Identify which cell holds the provided text, then report its (X, Y) central coordinate. 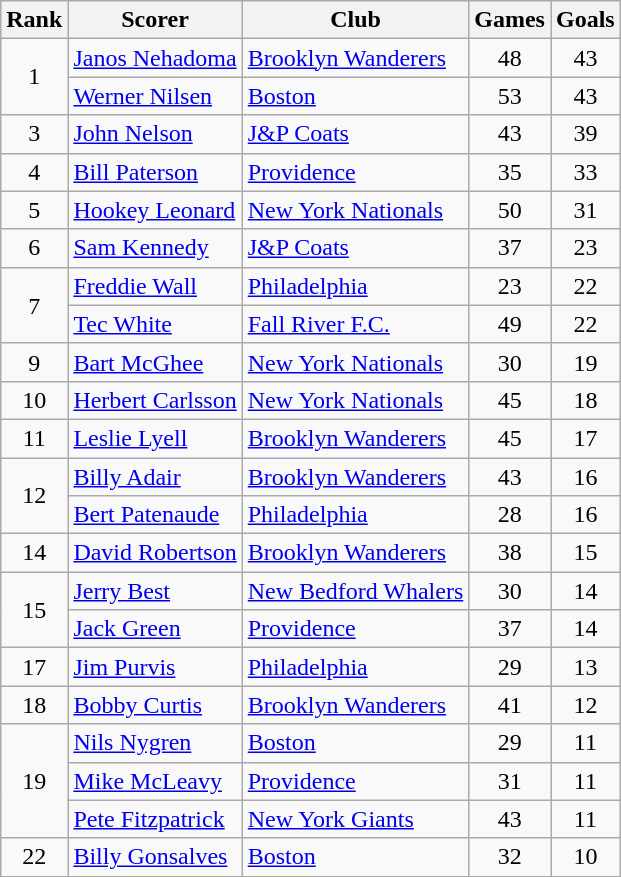
Club (356, 20)
Jack Green (155, 629)
Jerry Best (155, 591)
Bobby Curtis (155, 705)
Billy Gonsalves (155, 857)
Goals (585, 20)
53 (510, 96)
Nils Nygren (155, 743)
Mike McLeavy (155, 781)
David Robertson (155, 553)
Sam Kennedy (155, 248)
Billy Adair (155, 477)
35 (510, 172)
39 (585, 134)
John Nelson (155, 134)
Bert Patenaude (155, 515)
Werner Nilsen (155, 96)
New York Giants (356, 819)
33 (585, 172)
32 (510, 857)
5 (34, 210)
38 (510, 553)
New Bedford Whalers (356, 591)
Janos Nehadoma (155, 58)
Games (510, 20)
Herbert Carlsson (155, 400)
Leslie Lyell (155, 438)
3 (34, 134)
48 (510, 58)
13 (585, 667)
Bill Paterson (155, 172)
1 (34, 77)
Fall River F.C. (356, 324)
4 (34, 172)
Bart McGhee (155, 362)
Pete Fitzpatrick (155, 819)
Tec White (155, 324)
7 (34, 305)
41 (510, 705)
49 (510, 324)
Jim Purvis (155, 667)
Hookey Leonard (155, 210)
6 (34, 248)
50 (510, 210)
Freddie Wall (155, 286)
Scorer (155, 20)
Rank (34, 20)
9 (34, 362)
28 (510, 515)
